Capture the cell that displays the provided text and extract its (X, Y) central coordinate. 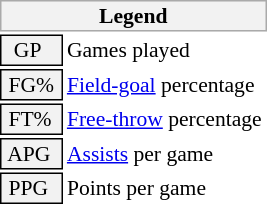
GP (31, 50)
Assists per game (166, 154)
FG% (31, 85)
Field-goal percentage (166, 85)
Games played (166, 50)
Legend (134, 16)
Points per game (166, 188)
FT% (31, 120)
PPG (31, 188)
Free-throw percentage (166, 120)
APG (31, 154)
